Capture the cell that displays the provided text and extract its (X, Y) central coordinate. 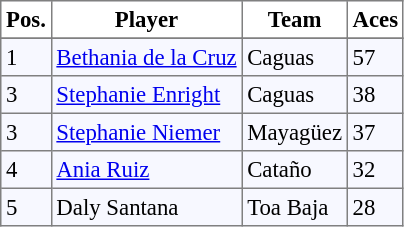
57 (375, 57)
Bethania de la Cruz (146, 57)
Ania Ruiz (146, 170)
32 (375, 170)
1 (26, 57)
4 (26, 170)
Daly Santana (146, 207)
38 (375, 95)
37 (375, 132)
Pos. (26, 20)
Mayagüez (294, 132)
Team (294, 20)
Aces (375, 20)
Toa Baja (294, 207)
5 (26, 207)
Stephanie Niemer (146, 132)
Stephanie Enright (146, 95)
Player (146, 20)
28 (375, 207)
Cataño (294, 170)
